Return (X, Y) of the center of cell containing provided text 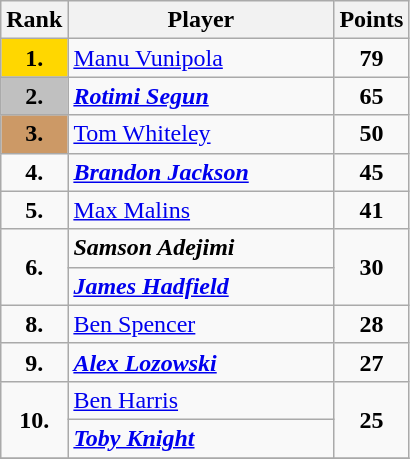
Ben Spencer (201, 324)
Rotimi Segun (201, 96)
Points (372, 20)
Alex Lozowski (201, 362)
25 (372, 419)
1. (34, 58)
James Hadfield (201, 286)
6. (34, 267)
79 (372, 58)
28 (372, 324)
27 (372, 362)
9. (34, 362)
Tom Whiteley (201, 134)
5. (34, 210)
10. (34, 419)
4. (34, 172)
50 (372, 134)
Toby Knight (201, 438)
Ben Harris (201, 400)
3. (34, 134)
Samson Adejimi (201, 248)
Rank (34, 20)
41 (372, 210)
65 (372, 96)
Player (201, 20)
8. (34, 324)
Brandon Jackson (201, 172)
45 (372, 172)
Manu Vunipola (201, 58)
Max Malins (201, 210)
30 (372, 267)
2. (34, 96)
